Determine the [X, Y] coordinate at the center of the cell enclosing the given text.  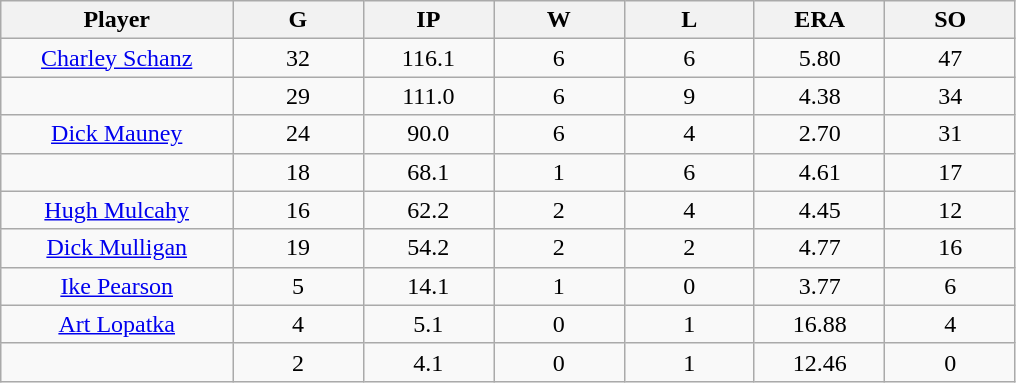
32 [298, 58]
Art Lopatka [117, 324]
34 [950, 96]
29 [298, 96]
24 [298, 134]
4.38 [819, 96]
4.77 [819, 248]
Charley Schanz [117, 58]
12 [950, 210]
G [298, 20]
5 [298, 286]
62.2 [428, 210]
SO [950, 20]
54.2 [428, 248]
2.70 [819, 134]
ERA [819, 20]
L [689, 20]
4.1 [428, 362]
17 [950, 172]
5.80 [819, 58]
111.0 [428, 96]
Hugh Mulcahy [117, 210]
16.88 [819, 324]
W [559, 20]
47 [950, 58]
31 [950, 134]
90.0 [428, 134]
Player [117, 20]
12.46 [819, 362]
116.1 [428, 58]
5.1 [428, 324]
Dick Mulligan [117, 248]
14.1 [428, 286]
IP [428, 20]
4.61 [819, 172]
Dick Mauney [117, 134]
4.45 [819, 210]
3.77 [819, 286]
Ike Pearson [117, 286]
68.1 [428, 172]
9 [689, 96]
19 [298, 248]
18 [298, 172]
